Extract the [X, Y] coordinate from the center of the cell holding the provided text.  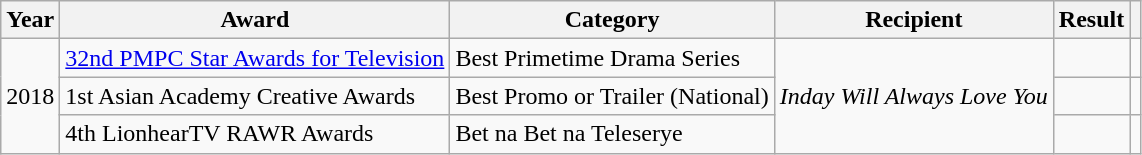
Award [255, 20]
2018 [30, 96]
1st Asian Academy Creative Awards [255, 96]
Best Promo or Trailer (National) [612, 96]
Year [30, 20]
Result [1091, 20]
Category [612, 20]
32nd PMPC Star Awards for Television [255, 58]
Best Primetime Drama Series [612, 58]
Recipient [914, 20]
Inday Will Always Love You [914, 96]
Bet na Bet na Teleserye [612, 134]
4th LionhearTV RAWR Awards [255, 134]
